Return the [x, y] coordinate for the center point of the cell that contains the specified text.  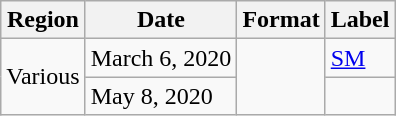
Region [43, 20]
SM [360, 58]
Label [360, 20]
March 6, 2020 [161, 58]
Date [161, 20]
Format [281, 20]
May 8, 2020 [161, 96]
Various [43, 77]
